Search for the cell housing the specified text and yield its (x, y) center coordinate. 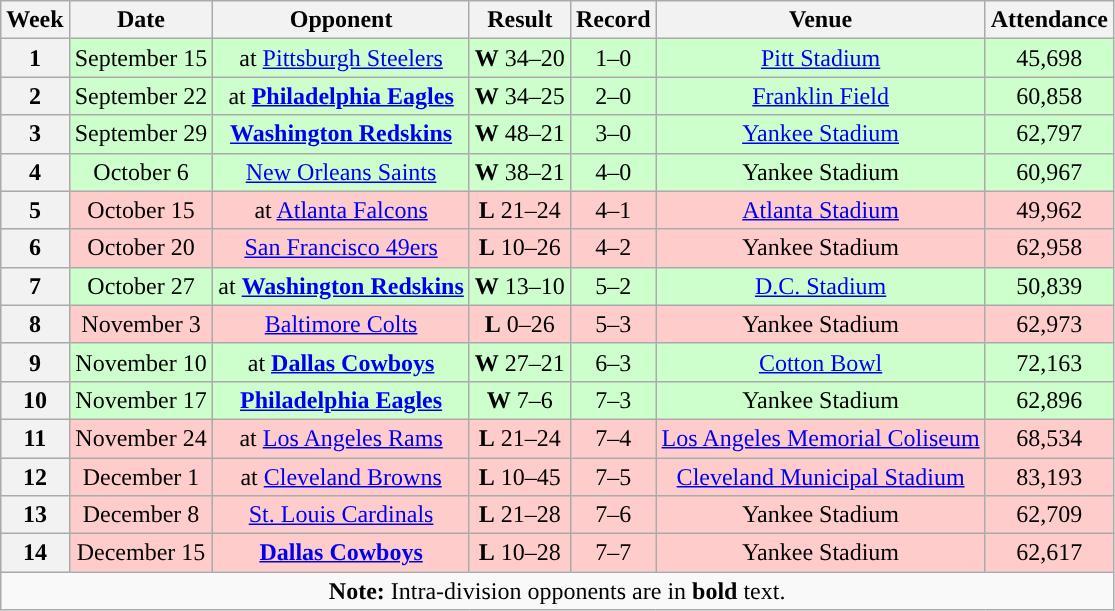
6–3 (613, 362)
W 27–21 (520, 362)
9 (35, 362)
14 (35, 553)
St. Louis Cardinals (341, 515)
7 (35, 286)
December 8 (141, 515)
October 6 (141, 172)
Date (141, 20)
L 21–28 (520, 515)
W 7–6 (520, 400)
4 (35, 172)
72,163 (1049, 362)
November 10 (141, 362)
62,958 (1049, 248)
62,797 (1049, 134)
L 10–28 (520, 553)
3–0 (613, 134)
at Los Angeles Rams (341, 438)
68,534 (1049, 438)
at Pittsburgh Steelers (341, 58)
5–3 (613, 324)
7–5 (613, 477)
Opponent (341, 20)
Result (520, 20)
October 27 (141, 286)
10 (35, 400)
11 (35, 438)
W 48–21 (520, 134)
45,698 (1049, 58)
60,967 (1049, 172)
60,858 (1049, 96)
3 (35, 134)
W 34–25 (520, 96)
L 10–26 (520, 248)
December 15 (141, 553)
Venue (820, 20)
4–1 (613, 210)
New Orleans Saints (341, 172)
November 24 (141, 438)
Dallas Cowboys (341, 553)
Cotton Bowl (820, 362)
1 (35, 58)
November 3 (141, 324)
November 17 (141, 400)
5–2 (613, 286)
at Washington Redskins (341, 286)
at Dallas Cowboys (341, 362)
62,617 (1049, 553)
October 20 (141, 248)
62,709 (1049, 515)
at Atlanta Falcons (341, 210)
7–3 (613, 400)
September 15 (141, 58)
6 (35, 248)
8 (35, 324)
2–0 (613, 96)
Washington Redskins (341, 134)
Philadelphia Eagles (341, 400)
4–2 (613, 248)
7–7 (613, 553)
Los Angeles Memorial Coliseum (820, 438)
13 (35, 515)
7–4 (613, 438)
W 38–21 (520, 172)
5 (35, 210)
December 1 (141, 477)
83,193 (1049, 477)
October 15 (141, 210)
L 10–45 (520, 477)
L 0–26 (520, 324)
7–6 (613, 515)
San Francisco 49ers (341, 248)
62,973 (1049, 324)
at Cleveland Browns (341, 477)
September 22 (141, 96)
50,839 (1049, 286)
Cleveland Municipal Stadium (820, 477)
September 29 (141, 134)
2 (35, 96)
Atlanta Stadium (820, 210)
Week (35, 20)
Record (613, 20)
12 (35, 477)
4–0 (613, 172)
Attendance (1049, 20)
Pitt Stadium (820, 58)
Baltimore Colts (341, 324)
W 34–20 (520, 58)
62,896 (1049, 400)
Franklin Field (820, 96)
at Philadelphia Eagles (341, 96)
49,962 (1049, 210)
W 13–10 (520, 286)
D.C. Stadium (820, 286)
1–0 (613, 58)
Note: Intra-division opponents are in bold text. (558, 591)
